Search for the cell housing the specified text and yield its (X, Y) center coordinate. 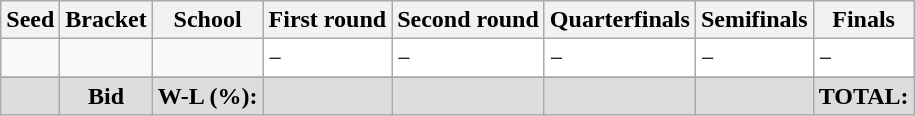
Finals (864, 20)
Seed (30, 20)
W-L (%): (208, 96)
Second round (468, 20)
Bracket (106, 20)
School (208, 20)
TOTAL: (864, 96)
Semifinals (754, 20)
Quarterfinals (620, 20)
First round (328, 20)
Bid (106, 96)
